Scan for the cell matching the given text and deliver its [x, y] coordinate at center. 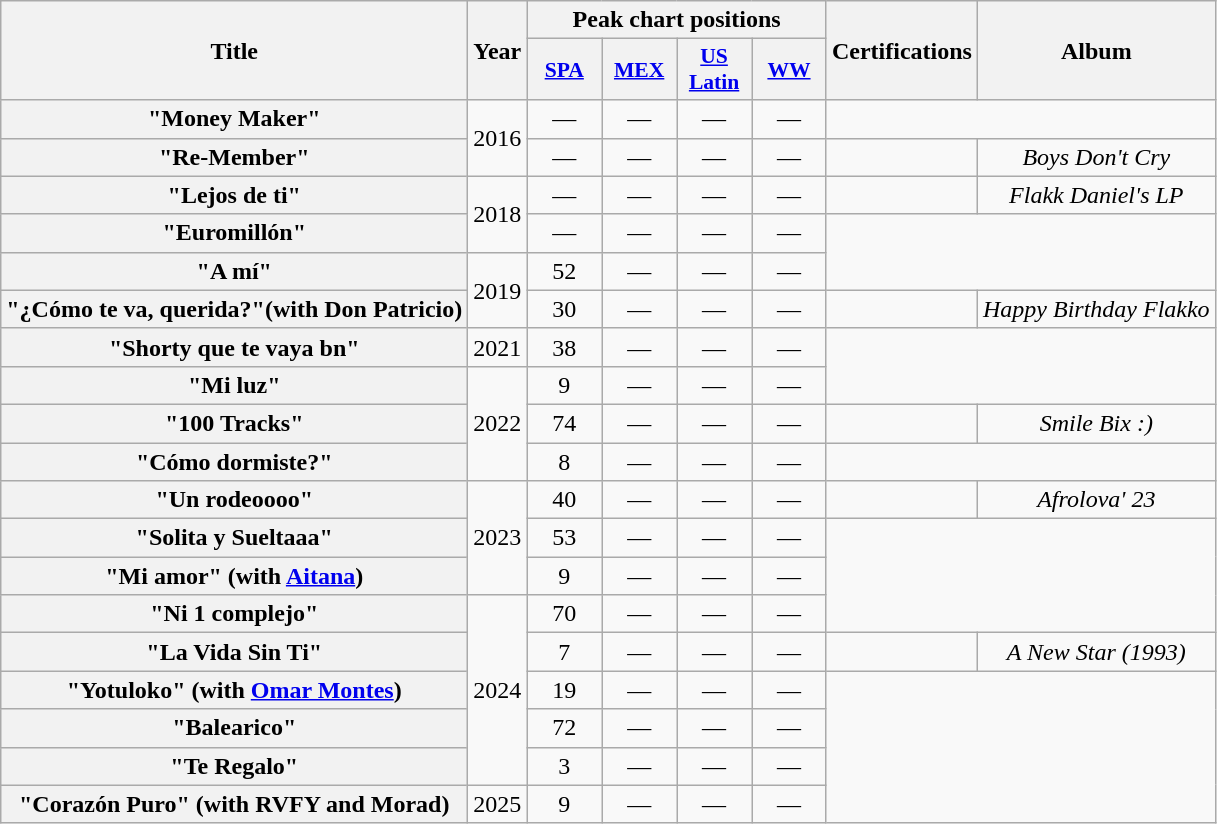
8 [564, 461]
"Shorty que te vaya bn" [234, 347]
2023 [498, 538]
2016 [498, 138]
SPA [564, 70]
"Un rodeoooo" [234, 500]
"100 Tracks" [234, 423]
Smile Bix :) [1096, 423]
Title [234, 50]
MEX [640, 70]
"Corazón Puro" (with RVFY and Morad) [234, 804]
"Yotuloko" (with Omar Montes) [234, 690]
40 [564, 500]
Year [498, 50]
3 [564, 766]
Happy Birthday Flakko [1096, 309]
"La Vida Sin Ti" [234, 652]
"Cómo dormiste?" [234, 461]
"Solita y Sueltaaa" [234, 538]
2019 [498, 290]
"Ni 1 complejo" [234, 614]
"Mi amor" (with Aitana) [234, 576]
Certifications [902, 50]
70 [564, 614]
"Mi luz" [234, 385]
A New Star (1993) [1096, 652]
Boys Don't Cry [1096, 157]
2022 [498, 423]
Afrolova' 23 [1096, 500]
30 [564, 309]
WW [790, 70]
52 [564, 271]
38 [564, 347]
Flakk Daniel's LP [1096, 195]
USLatin [714, 70]
53 [564, 538]
"Lejos de ti" [234, 195]
2018 [498, 214]
"A mí" [234, 271]
"Re-Member" [234, 157]
72 [564, 728]
"Money Maker" [234, 119]
Peak chart positions [677, 20]
2025 [498, 804]
Album [1096, 50]
2024 [498, 690]
"Te Regalo" [234, 766]
19 [564, 690]
"Balearico" [234, 728]
2021 [498, 347]
7 [564, 652]
"¿Cómo te va, querida?"(with Don Patricio) [234, 309]
74 [564, 423]
"Euromillón" [234, 233]
